Scan for the cell matching the given text and deliver its [x, y] coordinate at center. 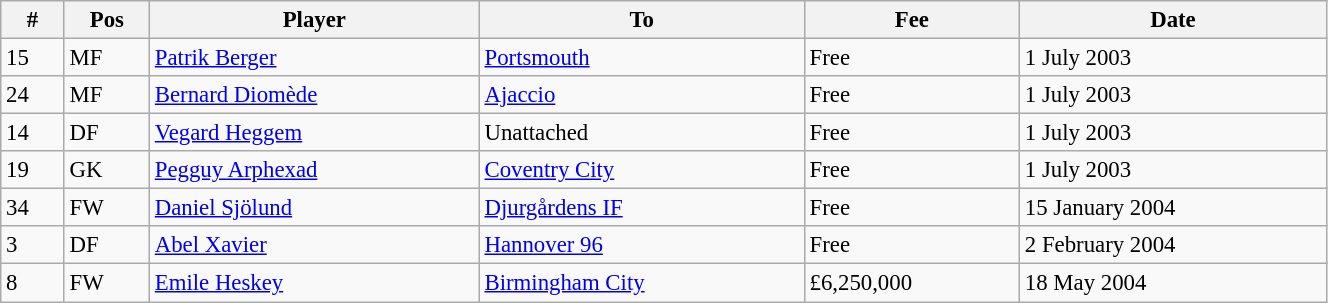
15 January 2004 [1174, 208]
Pegguy Arphexad [314, 170]
Vegard Heggem [314, 133]
Unattached [642, 133]
Emile Heskey [314, 283]
Pos [106, 20]
24 [33, 95]
18 May 2004 [1174, 283]
Hannover 96 [642, 245]
Daniel Sjölund [314, 208]
3 [33, 245]
Bernard Diomède [314, 95]
15 [33, 58]
2 February 2004 [1174, 245]
19 [33, 170]
Coventry City [642, 170]
14 [33, 133]
Patrik Berger [314, 58]
34 [33, 208]
To [642, 20]
GK [106, 170]
Portsmouth [642, 58]
Djurgårdens IF [642, 208]
Abel Xavier [314, 245]
£6,250,000 [912, 283]
Birmingham City [642, 283]
Player [314, 20]
Fee [912, 20]
Date [1174, 20]
Ajaccio [642, 95]
8 [33, 283]
# [33, 20]
